Determine the [x, y] coordinate at the center of the cell enclosing the given text.  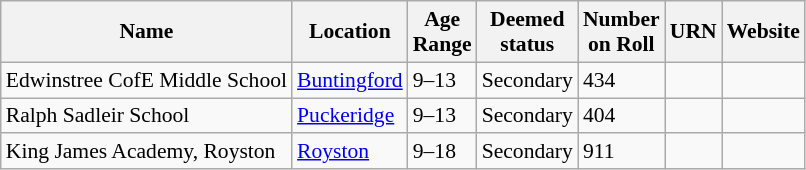
Puckeridge [350, 116]
Buntingford [350, 80]
911 [622, 152]
404 [622, 116]
Website [764, 32]
URN [694, 32]
Ralph Sadleir School [146, 116]
Edwinstree CofE Middle School [146, 80]
Royston [350, 152]
Deemedstatus [528, 32]
Numberon Roll [622, 32]
Name [146, 32]
Location [350, 32]
434 [622, 80]
AgeRange [442, 32]
9–18 [442, 152]
King James Academy, Royston [146, 152]
